Detect which cell encompasses the target text, then output its [X, Y] center coordinate. 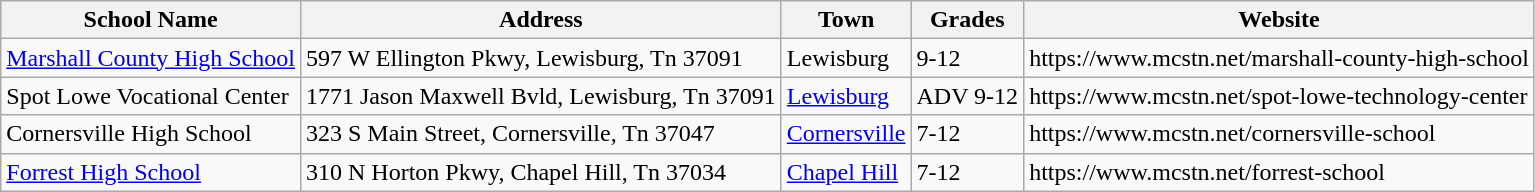
ADV 9-12 [968, 96]
School Name [151, 20]
Cornersville [846, 134]
Grades [968, 20]
Forrest High School [151, 172]
Address [540, 20]
https://www.mcstn.net/forrest-school [1280, 172]
1771 Jason Maxwell Bvld, Lewisburg, Tn 37091 [540, 96]
Town [846, 20]
Chapel Hill [846, 172]
Website [1280, 20]
Marshall County High School [151, 58]
323 S Main Street, Cornersville, Tn 37047 [540, 134]
Spot Lowe Vocational Center [151, 96]
Cornersville High School [151, 134]
https://www.mcstn.net/cornersville-school [1280, 134]
9-12 [968, 58]
https://www.mcstn.net/marshall-county-high-school [1280, 58]
597 W Ellington Pkwy, Lewisburg, Tn 37091 [540, 58]
310 N Horton Pkwy, Chapel Hill, Tn 37034 [540, 172]
https://www.mcstn.net/spot-lowe-technology-center [1280, 96]
